Return [X, Y] of the center of cell containing provided text 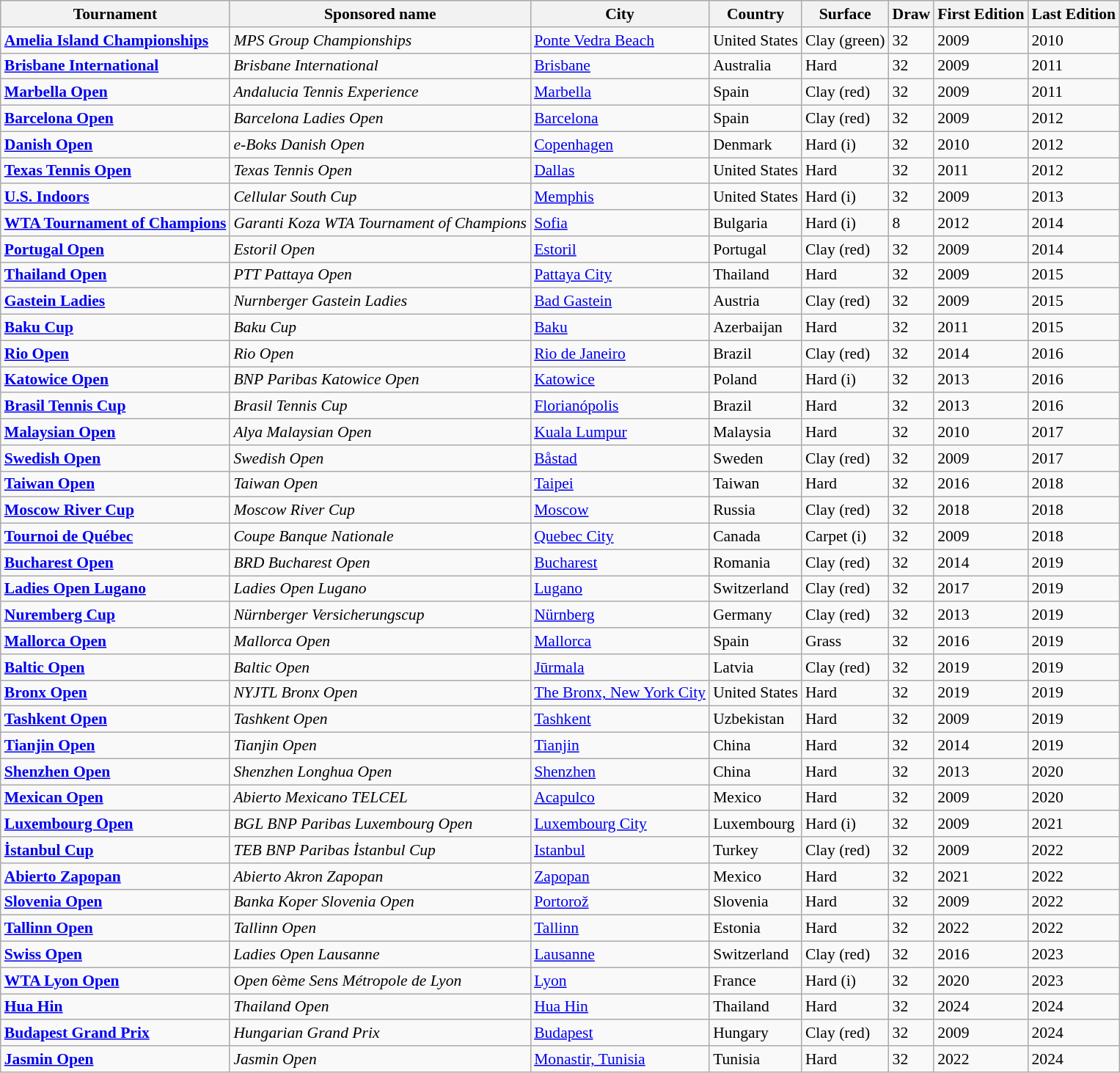
Bad Gastein [620, 301]
Germany [755, 615]
Zapopan [620, 876]
Turkey [755, 850]
The Bronx, New York City [620, 693]
Jūrmala [620, 667]
Taipei [620, 484]
MPS Group Championships [380, 40]
Estoril Open [380, 249]
Taiwan [755, 484]
Lausanne [620, 955]
e-Boks Danish Open [380, 144]
France [755, 981]
Sweden [755, 458]
Marbella [620, 92]
Alya Malaysian Open [380, 432]
WTA Tournament of Champions [116, 223]
Budapest Grand Prix [116, 1033]
Quebec City [620, 537]
Tournament [116, 14]
Last Edition [1074, 14]
WTA Lyon Open [116, 981]
Luxembourg [755, 824]
Poland [755, 380]
Sponsored name [380, 14]
Tournoi de Québec [116, 537]
Shenzhen [620, 772]
Bucharest Open [116, 563]
Katowice Open [116, 380]
First Edition [981, 14]
Mexican Open [116, 798]
Latvia [755, 667]
Monastir, Tunisia [620, 1059]
Portugal [755, 249]
Hungarian Grand Prix [380, 1033]
Banka Koper Slovenia Open [380, 902]
Australia [755, 66]
Garanti Koza WTA Tournament of Champions [380, 223]
PTT Pattaya Open [380, 275]
Nürnberger Versicherungscup [380, 615]
Florianópolis [620, 406]
Mallorca [620, 641]
BGL BNP Paribas Luxembourg Open [380, 824]
Open 6ème Sens Métropole de Lyon [380, 981]
Bulgaria [755, 223]
Kuala Lumpur [620, 432]
Tashkent [620, 719]
Coupe Banque Nationale [380, 537]
U.S. Indoors [116, 197]
Uzbekistan [755, 719]
Azerbaijan [755, 328]
Country [755, 14]
Abierto Zapopan [116, 876]
Nürnberg [620, 615]
Budapest [620, 1033]
Sofia [620, 223]
Barcelona Ladies Open [380, 119]
Luxembourg Open [116, 824]
Shenzhen Longhua Open [380, 772]
Brisbane [620, 66]
Estoril [620, 249]
Russia [755, 510]
Swiss Open [116, 955]
Denmark [755, 144]
Romania [755, 563]
Gastein Ladies [116, 301]
Canada [755, 537]
Nuremberg Cup [116, 615]
Dallas [620, 171]
Shenzhen Open [116, 772]
Carpet (i) [845, 537]
Portorož [620, 902]
Katowice [620, 380]
Baku [620, 328]
Bronx Open [116, 693]
Abierto Akron Zapopan [380, 876]
Cellular South Cup [380, 197]
Båstad [620, 458]
NYJTL Bronx Open [380, 693]
Lyon [620, 981]
Bucharest [620, 563]
Tallinn [620, 929]
Clay (green) [845, 40]
Marbella Open [116, 92]
Malaysian Open [116, 432]
Danish Open [116, 144]
Abierto Mexicano TELCEL [380, 798]
Tianjin [620, 746]
Nurnberger Gastein Ladies [380, 301]
Moscow [620, 510]
Portugal Open [116, 249]
Lugano [620, 589]
Andalucia Tennis Experience [380, 92]
Acapulco [620, 798]
Barcelona [620, 119]
Slovenia Open [116, 902]
Austria [755, 301]
Barcelona Open [116, 119]
Ladies Open Lausanne [380, 955]
Grass [845, 641]
Tunisia [755, 1059]
Istanbul [620, 850]
TEB BNP Paribas İstanbul Cup [380, 850]
Slovenia [755, 902]
City [620, 14]
Copenhagen [620, 144]
BNP Paribas Katowice Open [380, 380]
Luxembourg City [620, 824]
Surface [845, 14]
Ponte Vedra Beach [620, 40]
Pattaya City [620, 275]
8 [912, 223]
BRD Bucharest Open [380, 563]
Hungary [755, 1033]
Malaysia [755, 432]
Draw [912, 14]
Memphis [620, 197]
Estonia [755, 929]
Rio de Janeiro [620, 354]
Amelia Island Championships [116, 40]
İstanbul Cup [116, 850]
